Detect which cell encompasses the target text, then output its (X, Y) center coordinate. 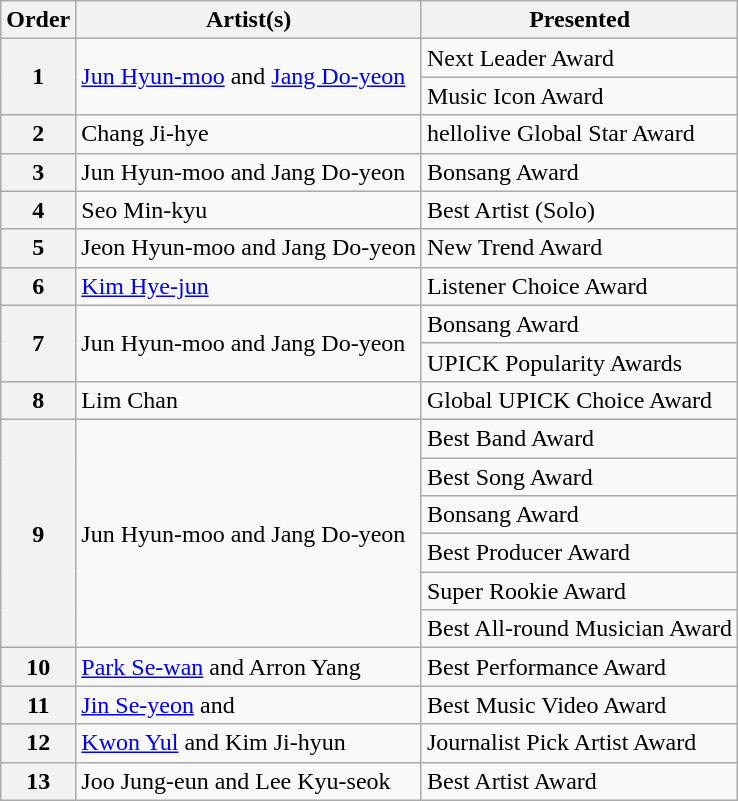
6 (38, 286)
New Trend Award (579, 248)
7 (38, 343)
Jeon Hyun-moo and Jang Do-yeon (249, 248)
Best Producer Award (579, 553)
Best Artist Award (579, 781)
Park Se-wan and Arron Yang (249, 667)
UPICK Popularity Awards (579, 362)
Lim Chan (249, 400)
11 (38, 705)
12 (38, 743)
Next Leader Award (579, 58)
Seo Min-kyu (249, 210)
Order (38, 20)
2 (38, 134)
4 (38, 210)
10 (38, 667)
9 (38, 533)
Best Performance Award (579, 667)
13 (38, 781)
3 (38, 172)
Super Rookie Award (579, 591)
Music Icon Award (579, 96)
Chang Ji-hye (249, 134)
8 (38, 400)
hellolive Global Star Award (579, 134)
Global UPICK Choice Award (579, 400)
Artist(s) (249, 20)
Best Artist (Solo) (579, 210)
Best Song Award (579, 477)
Kim Hye-jun (249, 286)
1 (38, 77)
Best Band Award (579, 438)
Joo Jung-eun and Lee Kyu-seok (249, 781)
Jin Se-yeon and (249, 705)
Listener Choice Award (579, 286)
Best Music Video Award (579, 705)
Best All-round Musician Award (579, 629)
Presented (579, 20)
5 (38, 248)
Kwon Yul and Kim Ji-hyun (249, 743)
Journalist Pick Artist Award (579, 743)
